Detect which cell encompasses the target text, then output its [X, Y] center coordinate. 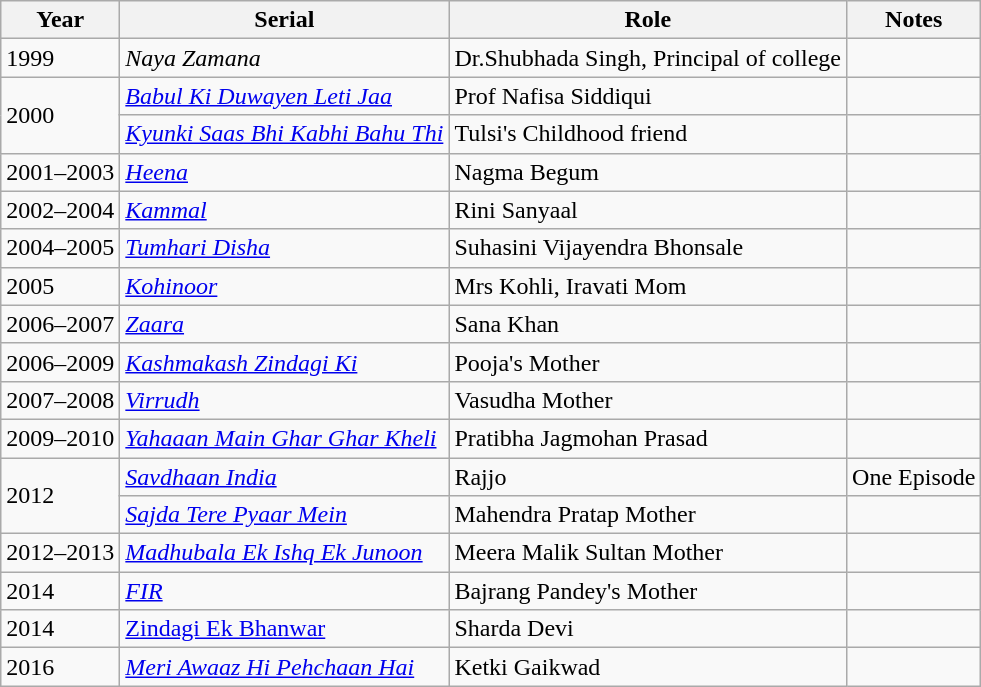
Role [648, 20]
Sharda Devi [648, 629]
Vasudha Mother [648, 400]
2007–2008 [60, 400]
2016 [60, 667]
Year [60, 20]
Zaara [284, 324]
Kyunki Saas Bhi Kabhi Bahu Thi [284, 134]
Kashmakash Zindagi Ki [284, 362]
Nagma Begum [648, 172]
Notes [914, 20]
2006–2007 [60, 324]
Babul Ki Duwayen Leti Jaa [284, 96]
Sajda Tere Pyaar Mein [284, 515]
2001–2003 [60, 172]
Meera Malik Sultan Mother [648, 553]
2006–2009 [60, 362]
Yahaaan Main Ghar Ghar Kheli [284, 438]
Meri Awaaz Hi Pehchaan Hai [284, 667]
Naya Zamana [284, 58]
FIR [284, 591]
2002–2004 [60, 210]
Tulsi's Childhood friend [648, 134]
2012 [60, 496]
Pratibha Jagmohan Prasad [648, 438]
2004–2005 [60, 248]
Tumhari Disha [284, 248]
Savdhaan India [284, 477]
Dr.Shubhada Singh, Principal of college [648, 58]
2005 [60, 286]
Suhasini Vijayendra Bhonsale [648, 248]
1999 [60, 58]
Prof Nafisa Siddiqui [648, 96]
Virrudh [284, 400]
Madhubala Ek Ishq Ek Junoon [284, 553]
Sana Khan [648, 324]
Rajjo [648, 477]
2000 [60, 115]
Ketki Gaikwad [648, 667]
2012–2013 [60, 553]
2009–2010 [60, 438]
Serial [284, 20]
Pooja's Mother [648, 362]
Heena [284, 172]
Bajrang Pandey's Mother [648, 591]
Zindagi Ek Bhanwar [284, 629]
Kohinoor [284, 286]
Kammal [284, 210]
Mrs Kohli, Iravati Mom [648, 286]
Rini Sanyaal [648, 210]
One Episode [914, 477]
Mahendra Pratap Mother [648, 515]
